Find where the given text appears and provide that cell's center as (X, Y) coordinate. 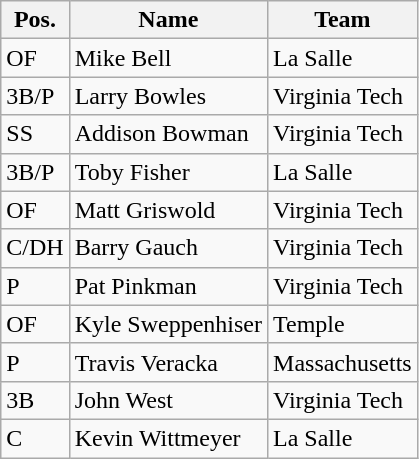
Team (343, 20)
Matt Griswold (168, 210)
Kevin Wittmeyer (168, 438)
Larry Bowles (168, 96)
Pos. (35, 20)
Addison Bowman (168, 134)
Temple (343, 324)
C (35, 438)
Massachusetts (343, 362)
3B (35, 400)
Kyle Sweppenhiser (168, 324)
Mike Bell (168, 58)
Barry Gauch (168, 248)
Pat Pinkman (168, 286)
Travis Veracka (168, 362)
SS (35, 134)
C/DH (35, 248)
Name (168, 20)
John West (168, 400)
Toby Fisher (168, 172)
